Scan for the cell matching the given text and deliver its [x, y] coordinate at center. 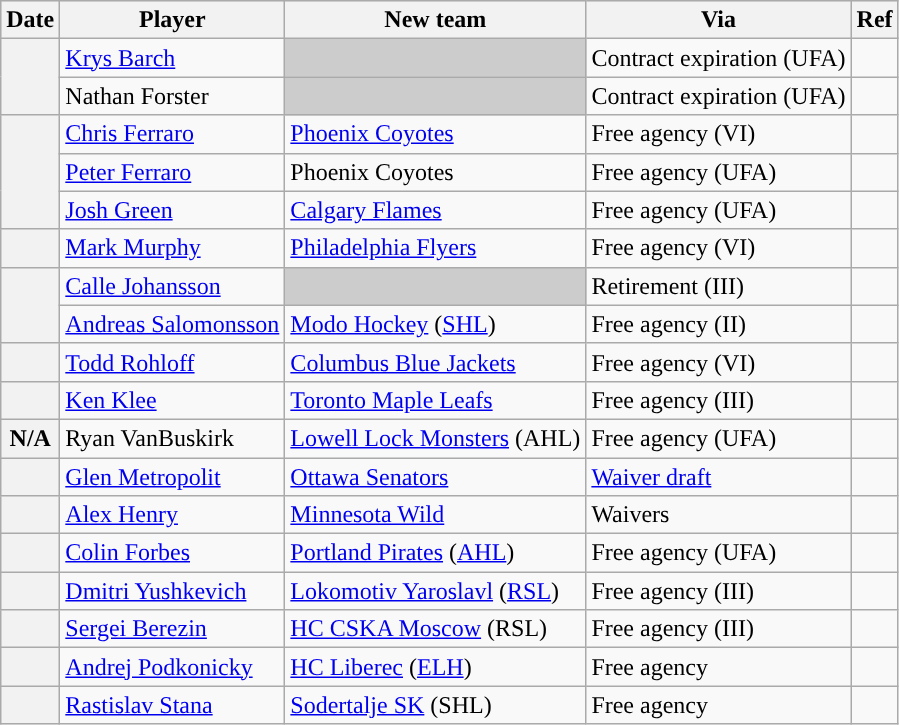
Rastislav Stana [172, 705]
Modo Hockey (SHL) [436, 324]
Ref [874, 20]
Ken Klee [172, 400]
Josh Green [172, 210]
Andrej Podkonicky [172, 667]
Calle Johansson [172, 286]
Glen Metropolit [172, 477]
Nathan Forster [172, 96]
Todd Rohloff [172, 362]
Lowell Lock Monsters (AHL) [436, 438]
Calgary Flames [436, 210]
Sergei Berezin [172, 629]
Alex Henry [172, 515]
Peter Ferraro [172, 172]
Retirement (III) [718, 286]
Toronto Maple Leafs [436, 400]
Date [30, 20]
Columbus Blue Jackets [436, 362]
Mark Murphy [172, 248]
Minnesota Wild [436, 515]
Chris Ferraro [172, 134]
Ottawa Senators [436, 477]
Philadelphia Flyers [436, 248]
Ryan VanBuskirk [172, 438]
Waivers [718, 515]
Via [718, 20]
HC Liberec (ELH) [436, 667]
Dmitri Yushkevich [172, 591]
N/A [30, 438]
Player [172, 20]
Free agency (II) [718, 324]
Colin Forbes [172, 553]
Lokomotiv Yaroslavl (RSL) [436, 591]
HC CSKA Moscow (RSL) [436, 629]
Krys Barch [172, 58]
Andreas Salomonsson [172, 324]
Waiver draft [718, 477]
New team [436, 20]
Sodertalje SK (SHL) [436, 705]
Portland Pirates (AHL) [436, 553]
